Scan for the cell matching the given text and deliver its [X, Y] coordinate at center. 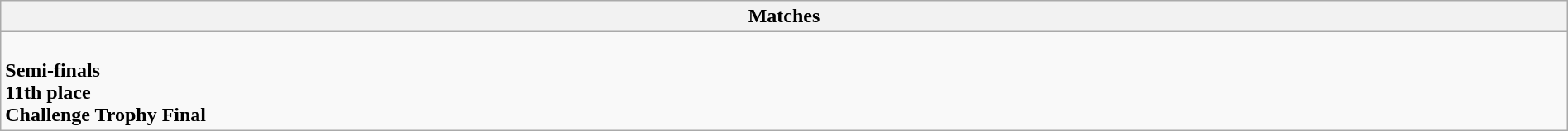
Matches [784, 16]
Semi-finals 11th place Challenge Trophy Final [784, 81]
